Identify which cell holds the provided text, then report its (x, y) central coordinate. 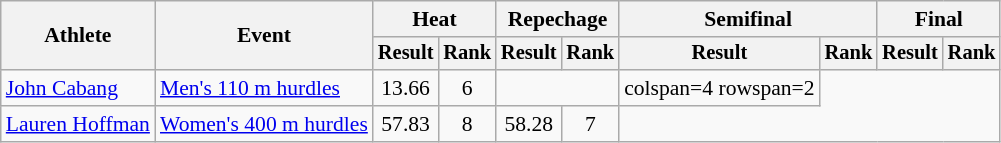
Heat (434, 19)
Semifinal (748, 19)
John Cabang (78, 88)
Lauren Hoffman (78, 124)
7 (591, 124)
6 (467, 88)
58.28 (529, 124)
Event (264, 36)
Men's 110 m hurdles (264, 88)
57.83 (406, 124)
Athlete (78, 36)
8 (467, 124)
13.66 (406, 88)
Repechage (558, 19)
Final (938, 19)
colspan=4 rowspan=2 (720, 88)
Women's 400 m hurdles (264, 124)
